Output the [X, Y] coordinate of the center of the cell containing the given text.  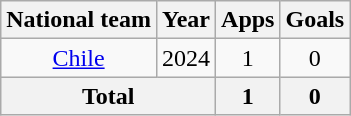
Chile [79, 58]
National team [79, 20]
Year [186, 20]
Apps [248, 20]
Goals [315, 20]
Total [108, 96]
2024 [186, 58]
